Return the [x, y] coordinate for the center point of the cell that contains the specified text.  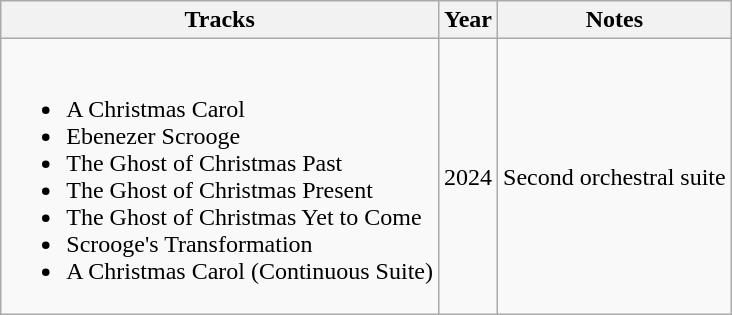
Tracks [220, 20]
2024 [468, 176]
Second orchestral suite [615, 176]
Year [468, 20]
Notes [615, 20]
